Detect which cell encompasses the target text, then output its [x, y] center coordinate. 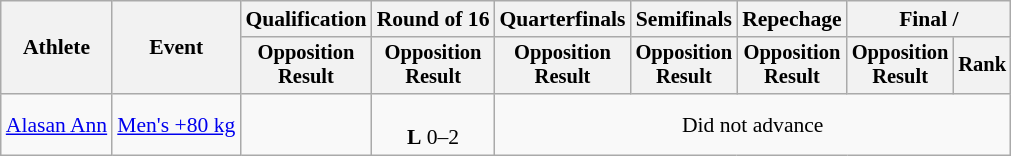
Alasan Ann [56, 124]
Athlete [56, 48]
Final / [929, 19]
Men's +80 kg [176, 124]
Qualification [306, 19]
Quarterfinals [563, 19]
Repechage [792, 19]
Did not advance [753, 124]
Event [176, 48]
L 0–2 [434, 124]
Rank [982, 66]
Semifinals [684, 19]
Round of 16 [434, 19]
